Search for the cell housing the specified text and yield its [x, y] center coordinate. 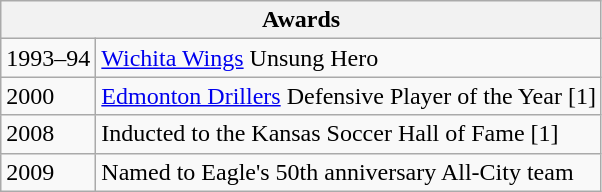
1993–94 [48, 58]
2000 [48, 96]
Wichita Wings Unsung Hero [349, 58]
Awards [302, 20]
Named to Eagle's 50th anniversary All-City team [349, 172]
Inducted to the Kansas Soccer Hall of Fame [1] [349, 134]
Edmonton Drillers Defensive Player of the Year [1] [349, 96]
2008 [48, 134]
2009 [48, 172]
